Locate the cell with the specified text and output its (X, Y) center coordinate. 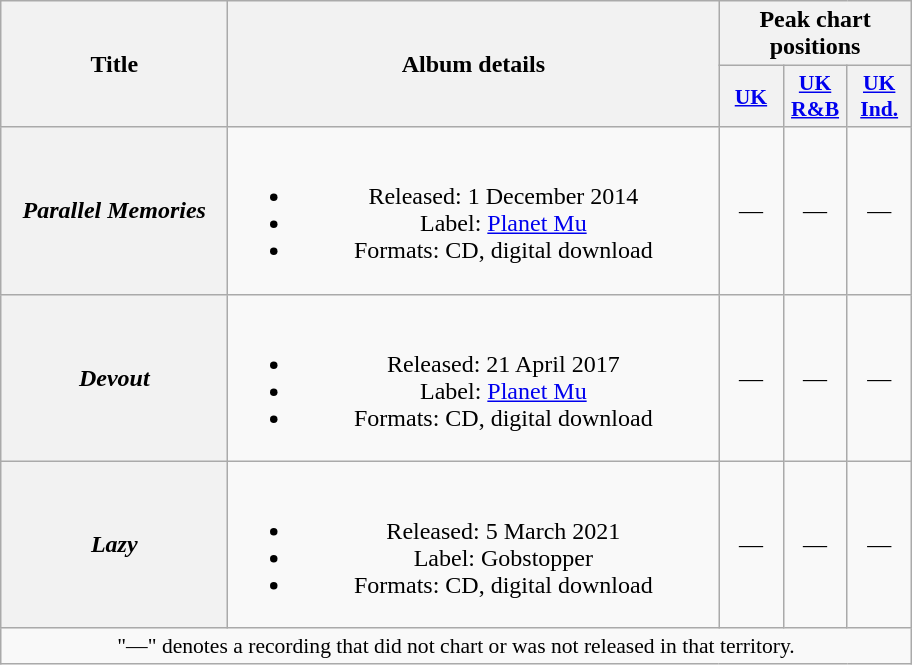
Released: 1 December 2014Label: Planet MuFormats: CD, digital download (474, 210)
UKInd. (879, 96)
UKR&B (815, 96)
UK (751, 96)
Released: 21 April 2017Label: Planet MuFormats: CD, digital download (474, 378)
Parallel Memories (114, 210)
Album details (474, 64)
Devout (114, 378)
Title (114, 64)
Lazy (114, 544)
Peak chart positions (815, 34)
Released: 5 March 2021Label: GobstopperFormats: CD, digital download (474, 544)
"—" denotes a recording that did not chart or was not released in that territory. (456, 646)
